Output the [x, y] coordinate of the center of the cell containing the given text.  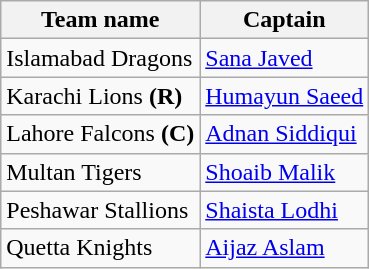
Adnan Siddiqui [284, 134]
Team name [100, 20]
Lahore Falcons (C) [100, 134]
Shaista Lodhi [284, 210]
Captain [284, 20]
Peshawar Stallions [100, 210]
Shoaib Malik [284, 172]
Multan Tigers [100, 172]
Quetta Knights [100, 248]
Karachi Lions (R) [100, 96]
Humayun Saeed [284, 96]
Sana Javed [284, 58]
Islamabad Dragons [100, 58]
Aijaz Aslam [284, 248]
